Find where the given text appears and provide that cell's center as (X, Y) coordinate. 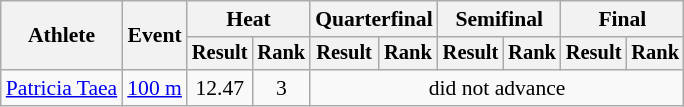
12.47 (220, 88)
3 (281, 88)
Heat (248, 19)
Final (622, 19)
Quarterfinal (374, 19)
Semifinal (500, 19)
Patricia Taea (62, 88)
Event (154, 36)
100 m (154, 88)
Athlete (62, 36)
did not advance (497, 88)
